Return the (X, Y) coordinate for the center point of the cell that contains the specified text.  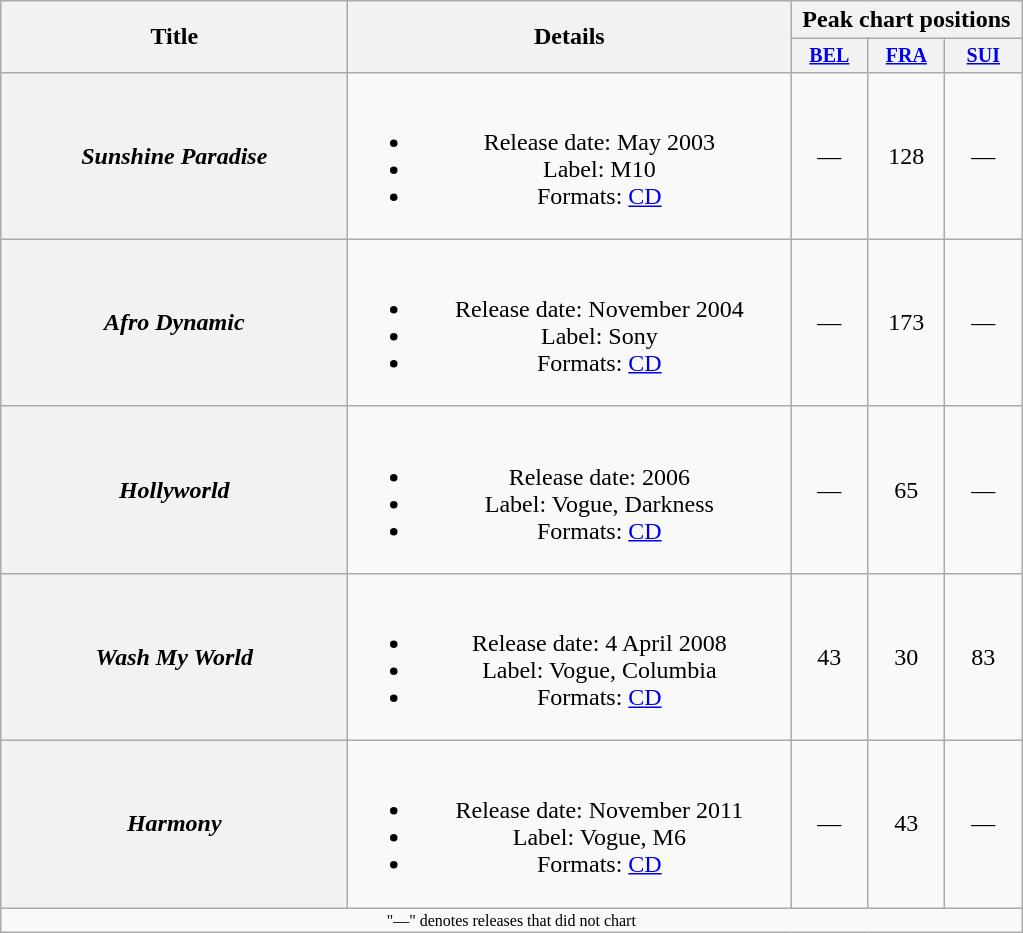
Release date: May 2003Label: M10Formats: CD (570, 156)
Details (570, 37)
Harmony (174, 824)
Hollyworld (174, 490)
Release date: 4 April 2008Label: Vogue, ColumbiaFormats: CD (570, 656)
173 (906, 322)
Title (174, 37)
Release date: November 2004Label: SonyFormats: CD (570, 322)
Afro Dynamic (174, 322)
83 (984, 656)
Release date: 2006Label: Vogue, DarknessFormats: CD (570, 490)
128 (906, 156)
FRA (906, 56)
Peak chart positions (906, 20)
BEL (830, 56)
SUI (984, 56)
65 (906, 490)
Sunshine Paradise (174, 156)
"—" denotes releases that did not chart (512, 920)
Wash My World (174, 656)
Release date: November 2011Label: Vogue, M6Formats: CD (570, 824)
30 (906, 656)
